Determine the (x, y) coordinate at the center of the cell enclosing the given text.  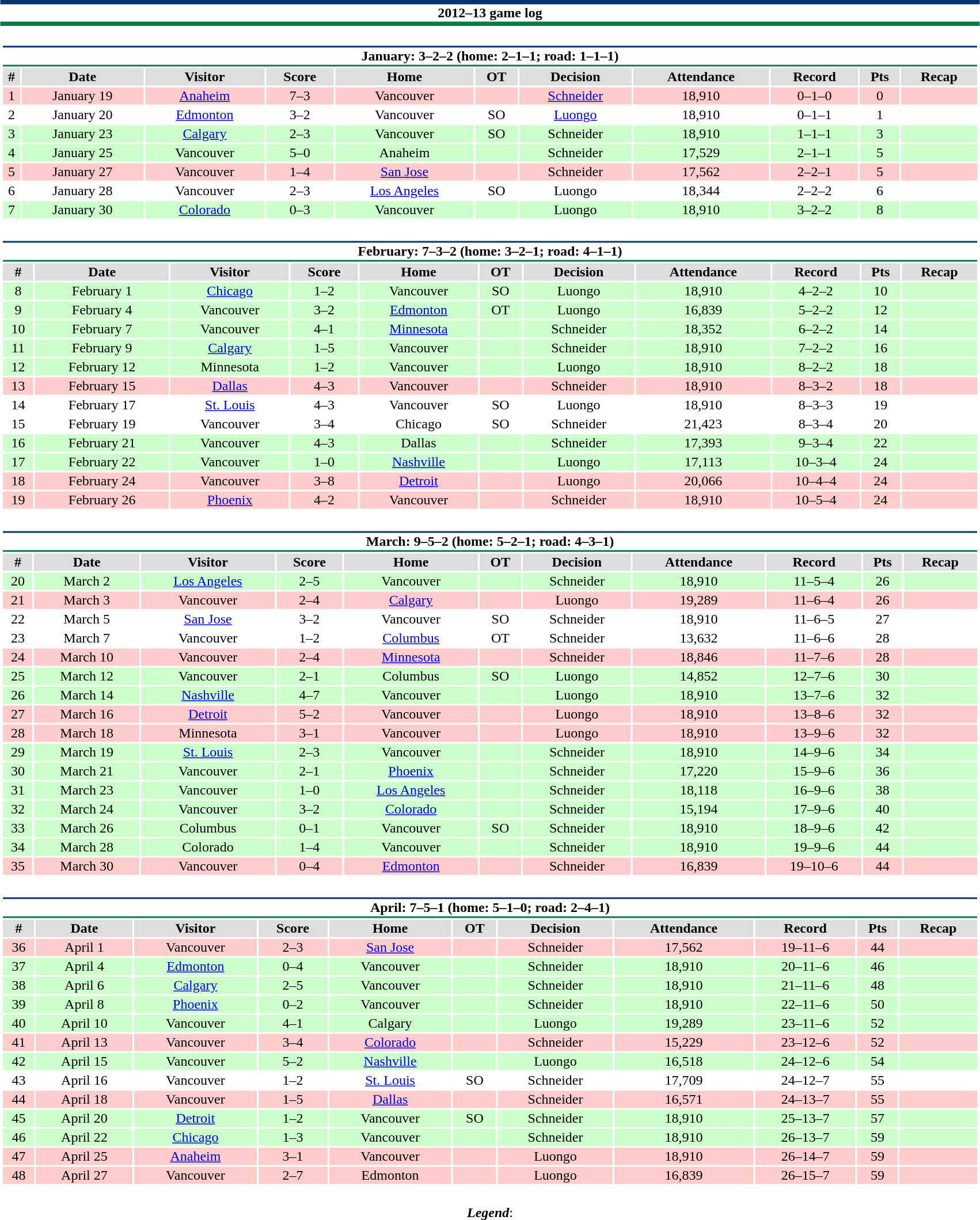
11–7–6 (814, 657)
April 18 (84, 1099)
13–7–6 (814, 695)
February 1 (102, 291)
2012–13 game log (490, 13)
50 (878, 1005)
17–9–6 (814, 809)
January 20 (83, 115)
57 (878, 1119)
February 7 (102, 329)
April 8 (84, 1005)
26–13–7 (805, 1137)
March 5 (87, 619)
March 14 (87, 695)
2–7 (293, 1175)
19–11–6 (805, 947)
17,113 (703, 462)
April 22 (84, 1137)
25 (17, 676)
February: 7–3–2 (home: 3–2–1; road: 4–1–1) (489, 251)
March 2 (87, 581)
37 (18, 967)
4–2 (324, 500)
February 22 (102, 462)
11–5–4 (814, 581)
45 (18, 1119)
March 18 (87, 733)
16,571 (684, 1099)
15 (18, 424)
February 17 (102, 405)
1–3 (293, 1137)
7–3 (299, 96)
10–3–4 (815, 462)
March 24 (87, 809)
21 (17, 601)
April 25 (84, 1157)
3–2–2 (814, 210)
2–1–1 (814, 153)
March 12 (87, 676)
March 7 (87, 638)
35 (17, 866)
33 (17, 828)
February 4 (102, 310)
2–2–2 (814, 191)
41 (18, 1043)
March 3 (87, 601)
12–7–6 (814, 676)
January 27 (83, 172)
43 (18, 1081)
19–9–6 (814, 847)
23 (17, 638)
17,529 (701, 153)
10–5–4 (815, 500)
4 (12, 153)
April 6 (84, 985)
April 27 (84, 1175)
11–6–6 (814, 638)
11–6–4 (814, 601)
24–12–7 (805, 1081)
2 (12, 115)
0–3 (299, 210)
18,352 (703, 329)
February 21 (102, 443)
29 (17, 752)
0 (880, 96)
13 (18, 386)
March: 9–5–2 (home: 5–2–1; road: 4–3–1) (489, 541)
7–2–2 (815, 348)
4–7 (309, 695)
39 (18, 1005)
1–1–1 (814, 134)
26–15–7 (805, 1175)
January 28 (83, 191)
17,220 (699, 771)
April 1 (84, 947)
2–2–1 (814, 172)
February 9 (102, 348)
April 15 (84, 1061)
11 (18, 348)
March 10 (87, 657)
0–1–0 (814, 96)
March 21 (87, 771)
23–11–6 (805, 1023)
4–2–2 (815, 291)
March 26 (87, 828)
February 24 (102, 481)
April 16 (84, 1081)
8–3–4 (815, 424)
9 (18, 310)
January 25 (83, 153)
20,066 (703, 481)
18–9–6 (814, 828)
47 (18, 1157)
8–3–2 (815, 386)
6–2–2 (815, 329)
10–4–4 (815, 481)
January 19 (83, 96)
0–2 (293, 1005)
March 16 (87, 714)
8–3–3 (815, 405)
March 30 (87, 866)
9–3–4 (815, 443)
January: 3–2–2 (home: 2–1–1; road: 1–1–1) (489, 56)
21,423 (703, 424)
April 20 (84, 1119)
February 15 (102, 386)
0–1 (309, 828)
February 19 (102, 424)
March 19 (87, 752)
7 (12, 210)
April 10 (84, 1023)
8–2–2 (815, 367)
16–9–6 (814, 790)
April: 7–5–1 (home: 5–1–0; road: 2–4–1) (489, 907)
13–9–6 (814, 733)
18,344 (701, 191)
24–12–6 (805, 1061)
20–11–6 (805, 967)
18,118 (699, 790)
14–9–6 (814, 752)
February 12 (102, 367)
15–9–6 (814, 771)
17,709 (684, 1081)
23–12–6 (805, 1043)
18,846 (699, 657)
25–13–7 (805, 1119)
26–14–7 (805, 1157)
5–2–2 (815, 310)
January 30 (83, 210)
17 (18, 462)
54 (878, 1061)
April 4 (84, 967)
March 28 (87, 847)
April 13 (84, 1043)
16,518 (684, 1061)
17,393 (703, 443)
13,632 (699, 638)
22–11–6 (805, 1005)
5–0 (299, 153)
March 23 (87, 790)
15,194 (699, 809)
19–10–6 (814, 866)
24–13–7 (805, 1099)
15,229 (684, 1043)
21–11–6 (805, 985)
11–6–5 (814, 619)
13–8–6 (814, 714)
3–8 (324, 481)
14,852 (699, 676)
0–1–1 (814, 115)
February 26 (102, 500)
31 (17, 790)
January 23 (83, 134)
